Detect which cell encompasses the target text, then output its [X, Y] center coordinate. 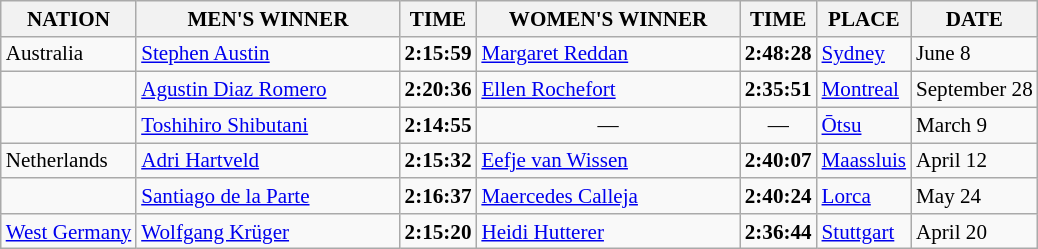
2:15:32 [438, 160]
Ōtsu [864, 124]
2:35:51 [778, 90]
DATE [974, 18]
Wolfgang Krüger [268, 230]
Australia [68, 54]
Toshihiro Shibutani [268, 124]
May 24 [974, 196]
Maassluis [864, 160]
Netherlands [68, 160]
March 9 [974, 124]
Santiago de la Parte [268, 196]
Eefje van Wissen [608, 160]
2:36:44 [778, 230]
2:16:37 [438, 196]
2:48:28 [778, 54]
Stephen Austin [268, 54]
June 8 [974, 54]
Agustin Diaz Romero [268, 90]
Ellen Rochefort [608, 90]
April 20 [974, 230]
NATION [68, 18]
WOMEN'S WINNER [608, 18]
Adri Hartveld [268, 160]
2:15:20 [438, 230]
2:14:55 [438, 124]
Heidi Hutterer [608, 230]
Lorca [864, 196]
West Germany [68, 230]
Stuttgart [864, 230]
Margaret Reddan [608, 54]
2:15:59 [438, 54]
2:20:36 [438, 90]
Montreal [864, 90]
MEN'S WINNER [268, 18]
April 12 [974, 160]
2:40:24 [778, 196]
September 28 [974, 90]
PLACE [864, 18]
Sydney [864, 54]
Maercedes Calleja [608, 196]
2:40:07 [778, 160]
